Search for the cell housing the specified text and yield its (X, Y) center coordinate. 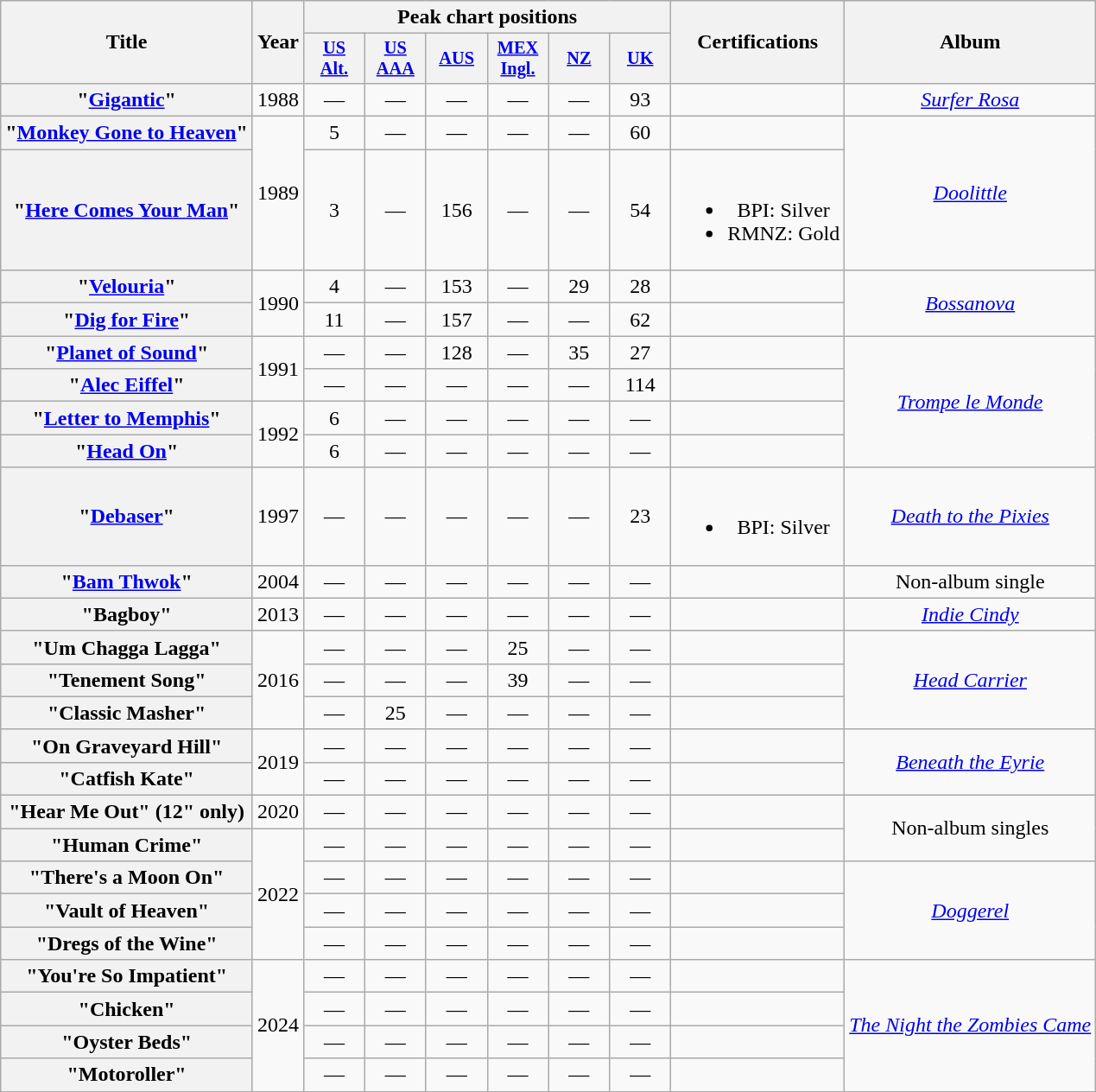
Doggerel (971, 911)
"Gigantic" (127, 99)
"Dregs of the Wine" (127, 943)
28 (641, 287)
"Dig for Fire" (127, 320)
2016 (278, 680)
4 (335, 287)
USAAA (396, 59)
29 (579, 287)
Peak chart positions (487, 17)
54 (641, 210)
Indie Cindy (971, 614)
"Um Chagga Lagga" (127, 647)
"Letter to Memphis" (127, 418)
"Here Comes Your Man" (127, 210)
Trompe le Monde (971, 402)
39 (518, 680)
"Classic Masher" (127, 713)
1990 (278, 303)
"There's a Moon On" (127, 878)
BPI: Silver (758, 517)
2024 (278, 1025)
2022 (278, 894)
Album (971, 42)
The Night the Zombies Came (971, 1025)
Non-album singles (971, 829)
Beneath the Eyrie (971, 762)
"You're So Impatient" (127, 976)
Death to the Pixies (971, 517)
60 (641, 133)
"Chicken" (127, 1009)
UK (641, 59)
23 (641, 517)
2004 (278, 581)
Certifications (758, 42)
Non-album single (971, 581)
35 (579, 352)
2020 (278, 812)
62 (641, 320)
"Planet of Sound" (127, 352)
Title (127, 42)
"Hear Me Out" (12" only) (127, 812)
157 (456, 320)
128 (456, 352)
USAlt. (335, 59)
AUS (456, 59)
"Tenement Song" (127, 680)
Head Carrier (971, 680)
5 (335, 133)
Bossanova (971, 303)
3 (335, 210)
"Oyster Beds" (127, 1042)
"Alec Eiffel" (127, 385)
27 (641, 352)
1991 (278, 369)
"Vault of Heaven" (127, 911)
"Debaser" (127, 517)
BPI: SilverRMNZ: Gold (758, 210)
11 (335, 320)
"Human Crime" (127, 845)
156 (456, 210)
MEXIngl. (518, 59)
"On Graveyard Hill" (127, 746)
"Monkey Gone to Heaven" (127, 133)
Doolittle (971, 194)
"Motoroller" (127, 1075)
1988 (278, 99)
Year (278, 42)
NZ (579, 59)
1989 (278, 194)
1997 (278, 517)
2019 (278, 762)
"Bagboy" (127, 614)
93 (641, 99)
"Velouria" (127, 287)
153 (456, 287)
114 (641, 385)
Surfer Rosa (971, 99)
"Catfish Kate" (127, 778)
"Head On" (127, 451)
1992 (278, 435)
2013 (278, 614)
"Bam Thwok" (127, 581)
